Find where the given text appears and provide that cell's center as (x, y) coordinate. 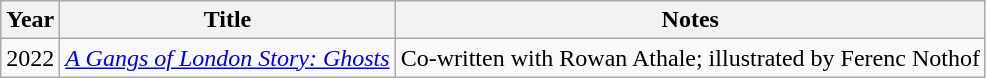
Year (30, 20)
2022 (30, 58)
Co-written with Rowan Athale; illustrated by Ferenc Nothof (690, 58)
Title (228, 20)
A Gangs of London Story: Ghosts (228, 58)
Notes (690, 20)
